Provide the [x, y] coordinate of the cell's center where the given text is located.  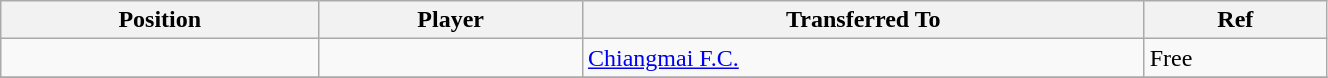
Player [451, 20]
Chiangmai F.C. [863, 58]
Position [160, 20]
Transferred To [863, 20]
Free [1235, 58]
Ref [1235, 20]
